Determine the (X, Y) coordinate at the center of the cell enclosing the given text.  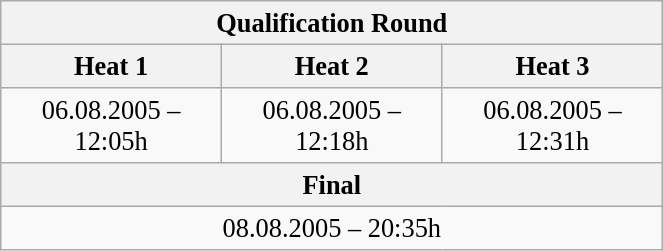
06.08.2005 – 12:05h (112, 124)
Heat 3 (552, 66)
Heat 2 (332, 66)
Qualification Round (332, 22)
06.08.2005 – 12:31h (552, 124)
08.08.2005 – 20:35h (332, 228)
Heat 1 (112, 66)
Final (332, 184)
06.08.2005 – 12:18h (332, 124)
